Capture the cell that displays the provided text and extract its [X, Y] central coordinate. 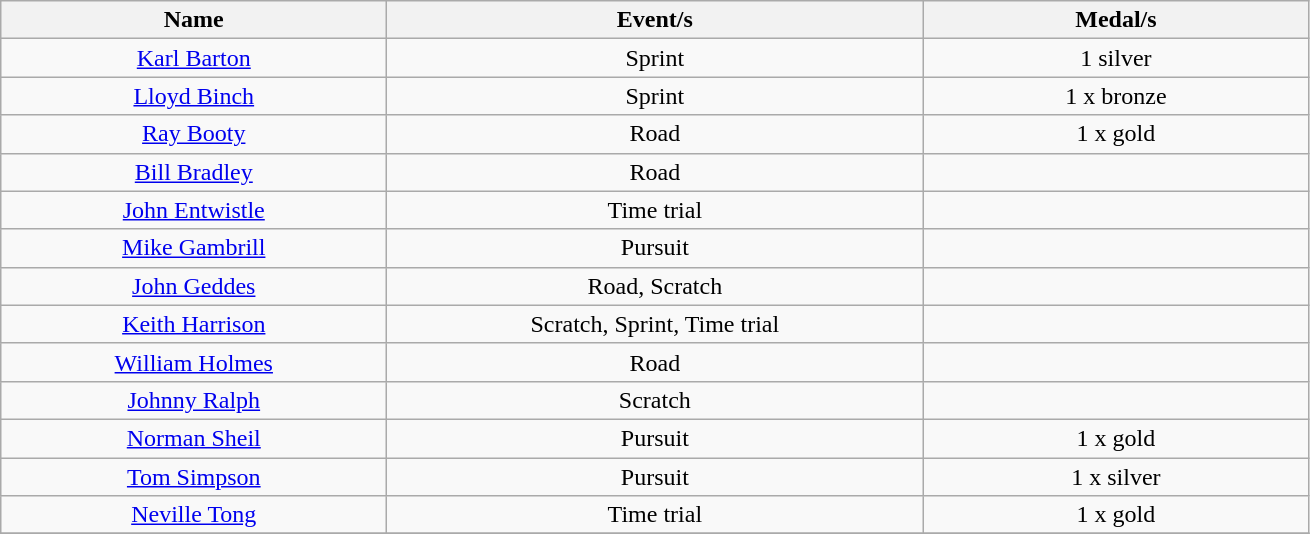
1 x silver [1116, 477]
Lloyd Binch [194, 96]
John Entwistle [194, 210]
William Holmes [194, 362]
Name [194, 20]
John Geddes [194, 286]
Ray Booty [194, 134]
1 x bronze [1116, 96]
Norman Sheil [194, 438]
Karl Barton [194, 58]
1 silver [1116, 58]
Johnny Ralph [194, 400]
Tom Simpson [194, 477]
Keith Harrison [194, 324]
Event/s [655, 20]
Scratch [655, 400]
Neville Tong [194, 515]
Road, Scratch [655, 286]
Scratch, Sprint, Time trial [655, 324]
Bill Bradley [194, 172]
Mike Gambrill [194, 248]
Medal/s [1116, 20]
